Detect which cell encompasses the target text, then output its [X, Y] center coordinate. 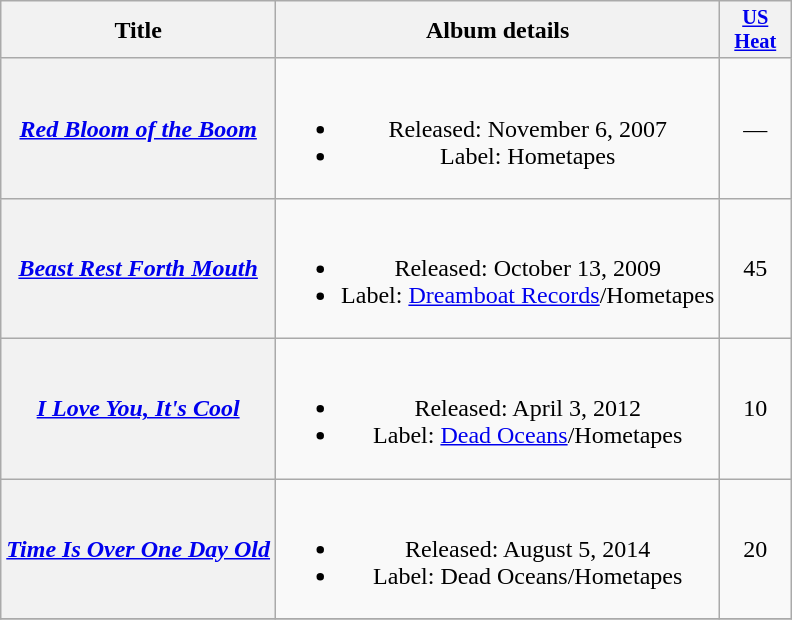
US Heat [756, 30]
20 [756, 549]
10 [756, 409]
Released: November 6, 2007Label: Hometapes [498, 128]
Time Is Over One Day Old [138, 549]
Album details [498, 30]
45 [756, 268]
Red Bloom of the Boom [138, 128]
Released: April 3, 2012Label: Dead Oceans/Hometapes [498, 409]
I Love You, It's Cool [138, 409]
Title [138, 30]
Beast Rest Forth Mouth [138, 268]
Released: August 5, 2014Label: Dead Oceans/Hometapes [498, 549]
Released: October 13, 2009Label: Dreamboat Records/Hometapes [498, 268]
— [756, 128]
